For the text-containing cell, return its midpoint in (x, y) coordinate format. 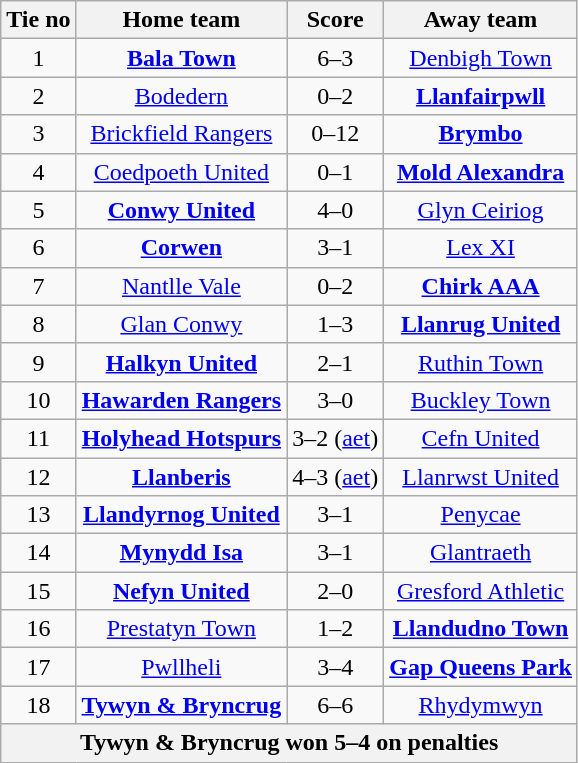
18 (38, 705)
Holyhead Hotspurs (182, 438)
Pwllheli (182, 667)
Ruthin Town (481, 362)
3–4 (336, 667)
Hawarden Rangers (182, 400)
4 (38, 172)
15 (38, 591)
5 (38, 210)
16 (38, 629)
Glan Conwy (182, 324)
Nantlle Vale (182, 286)
6–6 (336, 705)
Bala Town (182, 58)
4–0 (336, 210)
9 (38, 362)
1–2 (336, 629)
Tywyn & Bryncrug won 5–4 on penalties (290, 743)
Gap Queens Park (481, 667)
8 (38, 324)
Halkyn United (182, 362)
7 (38, 286)
0–1 (336, 172)
Brickfield Rangers (182, 134)
Home team (182, 20)
14 (38, 553)
Lex XI (481, 248)
12 (38, 477)
2 (38, 96)
17 (38, 667)
Glantraeth (481, 553)
Buckley Town (481, 400)
Penycae (481, 515)
Llanfairpwll (481, 96)
Llanrwst United (481, 477)
6–3 (336, 58)
Cefn United (481, 438)
Rhydymwyn (481, 705)
Away team (481, 20)
2–1 (336, 362)
Llandudno Town (481, 629)
Brymbo (481, 134)
Prestatyn Town (182, 629)
Chirk AAA (481, 286)
Corwen (182, 248)
Denbigh Town (481, 58)
Llanberis (182, 477)
Nefyn United (182, 591)
1–3 (336, 324)
2–0 (336, 591)
Gresford Athletic (481, 591)
Tie no (38, 20)
Bodedern (182, 96)
3–2 (aet) (336, 438)
Tywyn & Bryncrug (182, 705)
Llanrug United (481, 324)
Conwy United (182, 210)
Coedpoeth United (182, 172)
10 (38, 400)
3–0 (336, 400)
13 (38, 515)
1 (38, 58)
Glyn Ceiriog (481, 210)
4–3 (aet) (336, 477)
6 (38, 248)
Llandyrnog United (182, 515)
11 (38, 438)
Score (336, 20)
0–12 (336, 134)
Mold Alexandra (481, 172)
3 (38, 134)
Mynydd Isa (182, 553)
